Detect which cell encompasses the target text, then output its [x, y] center coordinate. 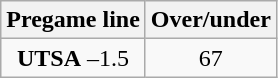
UTSA –1.5 [74, 58]
Pregame line [74, 20]
Over/under [210, 20]
67 [210, 58]
